For the text-containing cell, return its midpoint in (X, Y) coordinate format. 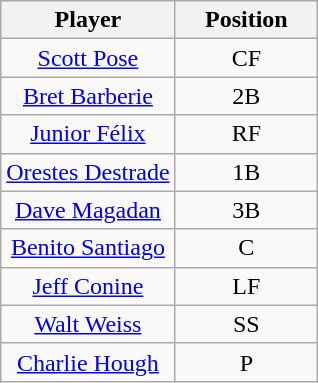
Charlie Hough (88, 362)
Jeff Conine (88, 286)
Scott Pose (88, 58)
Orestes Destrade (88, 172)
1B (246, 172)
3B (246, 210)
RF (246, 134)
Position (246, 20)
C (246, 248)
Dave Magadan (88, 210)
Benito Santiago (88, 248)
Bret Barberie (88, 96)
LF (246, 286)
Player (88, 20)
CF (246, 58)
2B (246, 96)
Junior Félix (88, 134)
Walt Weiss (88, 324)
P (246, 362)
SS (246, 324)
